Output the [x, y] coordinate of the center of the cell containing the given text.  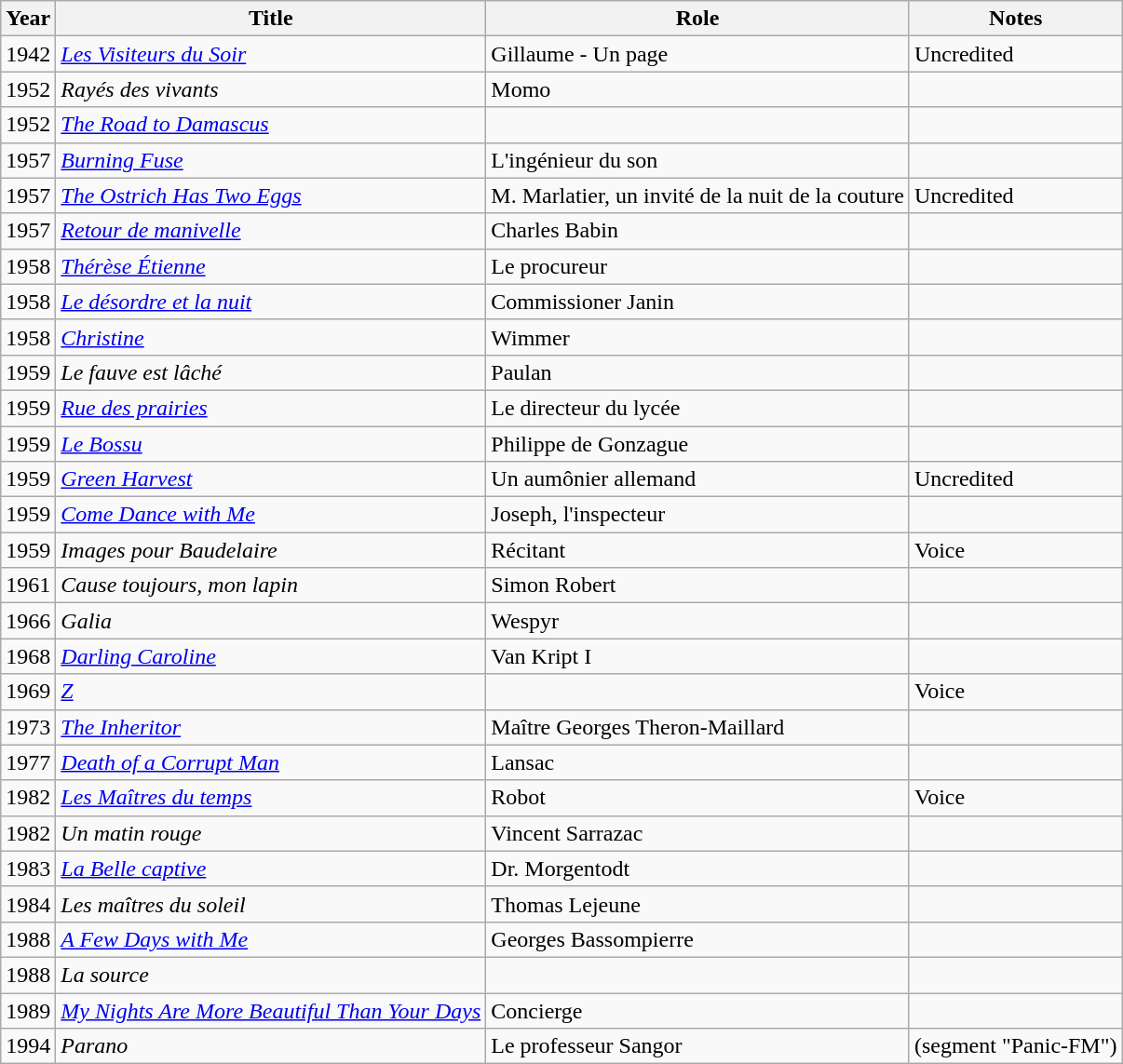
Les Visiteurs du Soir [271, 54]
Thomas Lejeune [698, 904]
Maître Georges Theron-Maillard [698, 727]
Les Maîtres du temps [271, 798]
Christine [271, 337]
Burning Fuse [271, 160]
The Ostrich Has Two Eggs [271, 195]
Title [271, 19]
1994 [28, 1046]
La Belle captive [271, 869]
Joseph, l'inspecteur [698, 515]
Year [28, 19]
Lansac [698, 762]
Le Bossu [271, 444]
L'ingénieur du son [698, 160]
Gillaume - Un page [698, 54]
My Nights Are More Beautiful Than Your Days [271, 1010]
Come Dance with Me [271, 515]
1973 [28, 727]
Green Harvest [271, 479]
Van Kript I [698, 656]
Commissioner Janin [698, 302]
Un matin rouge [271, 833]
Vincent Sarrazac [698, 833]
Notes [1015, 19]
Simon Robert [698, 586]
1984 [28, 904]
Rayés des vivants [271, 89]
1942 [28, 54]
Paulan [698, 372]
Momo [698, 89]
Parano [271, 1046]
Thérèse Étienne [271, 266]
A Few Days with Me [271, 939]
Le directeur du lycée [698, 408]
Récitant [698, 550]
Death of a Corrupt Man [271, 762]
Un aumônier allemand [698, 479]
Galia [271, 621]
Wespyr [698, 621]
Charles Babin [698, 231]
Les maîtres du soleil [271, 904]
1968 [28, 656]
Wimmer [698, 337]
Georges Bassompierre [698, 939]
1977 [28, 762]
1961 [28, 586]
The Inheritor [271, 727]
Concierge [698, 1010]
1969 [28, 692]
Retour de manivelle [271, 231]
1966 [28, 621]
Rue des prairies [271, 408]
Robot [698, 798]
Role [698, 19]
Le désordre et la nuit [271, 302]
Philippe de Gonzague [698, 444]
Le procureur [698, 266]
1983 [28, 869]
Le fauve est lâché [271, 372]
The Road to Damascus [271, 125]
La source [271, 975]
Darling Caroline [271, 656]
Cause toujours, mon lapin [271, 586]
Dr. Morgentodt [698, 869]
1989 [28, 1010]
Images pour Baudelaire [271, 550]
(segment "Panic-FM") [1015, 1046]
M. Marlatier, un invité de la nuit de la couture [698, 195]
Z [271, 692]
Le professeur Sangor [698, 1046]
